Return [x, y] of the center of cell containing provided text 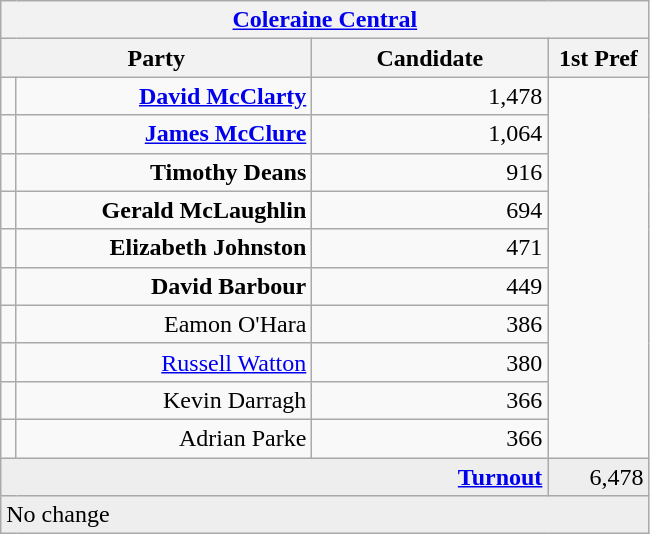
No change [325, 515]
380 [430, 362]
Elizabeth Johnston [164, 248]
694 [430, 210]
471 [430, 248]
Adrian Parke [164, 438]
Russell Watton [164, 362]
Turnout [274, 477]
1st Pref [598, 58]
Party [156, 58]
1,478 [430, 96]
James McClure [164, 134]
Eamon O'Hara [164, 324]
Kevin Darragh [164, 400]
Gerald McLaughlin [164, 210]
6,478 [598, 477]
449 [430, 286]
Candidate [430, 58]
1,064 [430, 134]
David McClarty [164, 96]
Coleraine Central [325, 20]
Timothy Deans [164, 172]
David Barbour [164, 286]
916 [430, 172]
386 [430, 324]
